Provide the [x, y] coordinate of the cell's center where the given text is located.  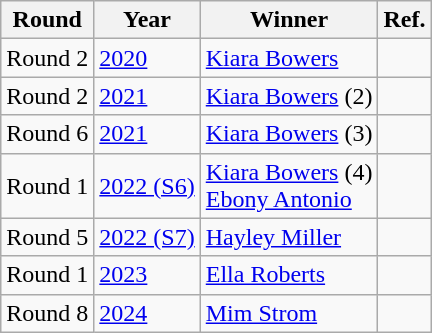
Winner [289, 20]
Kiara Bowers (2) [289, 96]
Round 5 [48, 237]
Ref. [404, 20]
Kiara Bowers (3) [289, 134]
Round 6 [48, 134]
2024 [147, 313]
Round [48, 20]
Mim Strom [289, 313]
Kiara Bowers (4) Ebony Antonio [289, 186]
Year [147, 20]
Hayley Miller [289, 237]
2023 [147, 275]
Kiara Bowers [289, 58]
2020 [147, 58]
Ella Roberts [289, 275]
Round 8 [48, 313]
2022 (S7) [147, 237]
2022 (S6) [147, 186]
